Detect which cell encompasses the target text, then output its (X, Y) center coordinate. 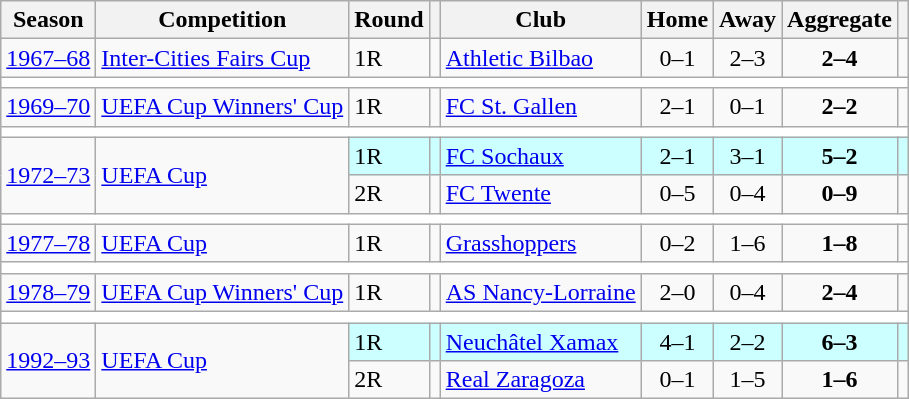
0–9 (840, 194)
1972–73 (48, 175)
Neuchâtel Xamax (540, 341)
Round (389, 20)
FC Twente (540, 194)
AS Nancy-Lorraine (540, 292)
4–1 (677, 341)
Competition (222, 20)
Grasshoppers (540, 243)
0–5 (677, 194)
Athletic Bilbao (540, 58)
Inter-Cities Fairs Cup (222, 58)
Aggregate (840, 20)
Season (48, 20)
Real Zaragoza (540, 380)
1977–78 (48, 243)
1969–70 (48, 107)
6–3 (840, 341)
2–3 (748, 58)
Club (540, 20)
FC Sochaux (540, 156)
2–0 (677, 292)
3–1 (748, 156)
1–5 (748, 380)
Away (748, 20)
1967–68 (48, 58)
Home (677, 20)
1992–93 (48, 360)
FC St. Gallen (540, 107)
5–2 (840, 156)
0–2 (677, 243)
1–8 (840, 243)
1978–79 (48, 292)
